Locate the cell with the specified text and output its [x, y] center coordinate. 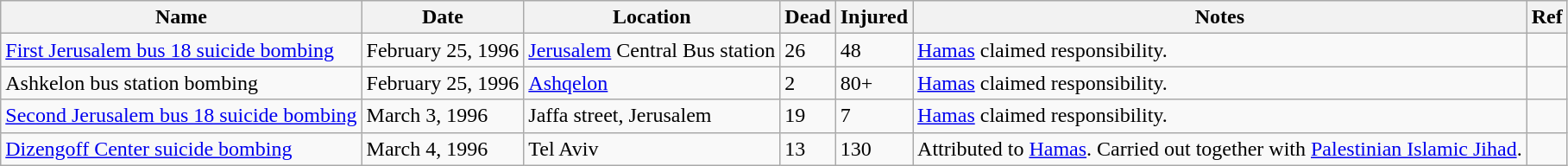
2 [808, 83]
80+ [873, 83]
48 [873, 50]
Ref [1546, 17]
Ashkelon bus station bombing [181, 83]
Tel Aviv [652, 149]
Dead [808, 17]
Location [652, 17]
Name [181, 17]
First Jerusalem bus 18 suicide bombing [181, 50]
Injured [873, 17]
Attributed to Hamas. Carried out together with Palestinian Islamic Jihad. [1220, 149]
13 [808, 149]
Second Jerusalem bus 18 suicide bombing [181, 116]
March 4, 1996 [443, 149]
19 [808, 116]
Date [443, 17]
March 3, 1996 [443, 116]
26 [808, 50]
Jaffa street, Jerusalem [652, 116]
130 [873, 149]
7 [873, 116]
Jerusalem Central Bus station [652, 50]
Ashqelon [652, 83]
Dizengoff Center suicide bombing [181, 149]
Notes [1220, 17]
